Scan for the cell matching the given text and deliver its (X, Y) coordinate at center. 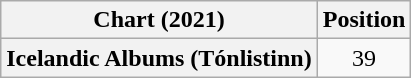
Icelandic Albums (Tónlistinn) (159, 58)
Position (364, 20)
39 (364, 58)
Chart (2021) (159, 20)
